From the cell containing the given text, extract its center point as [X, Y] coordinate. 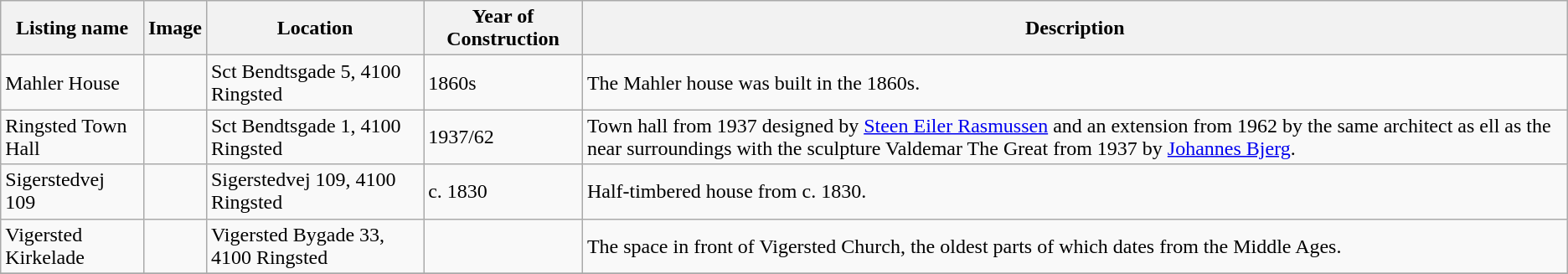
1860s [503, 82]
Sigerstedvej 109 [72, 191]
Location [315, 28]
Vigersted Kirkelade [72, 246]
Mahler House [72, 82]
The Mahler house was built in the 1860s. [1075, 82]
Vigersted Bygade 33, 4100 Ringsted [315, 246]
1937/62 [503, 137]
The space in front of Vigersted Church, the oldest parts of which dates from the Middle Ages. [1075, 246]
Description [1075, 28]
Half-timbered house from c. 1830. [1075, 191]
Sct Bendtsgade 1, 4100 Ringsted [315, 137]
Image [174, 28]
Year of Construction [503, 28]
Sigerstedvej 109, 4100 Ringsted [315, 191]
c. 1830 [503, 191]
Listing name [72, 28]
Ringsted Town Hall [72, 137]
Sct Bendtsgade 5, 4100 Ringsted [315, 82]
